Locate the cell with the specified text and output its [X, Y] center coordinate. 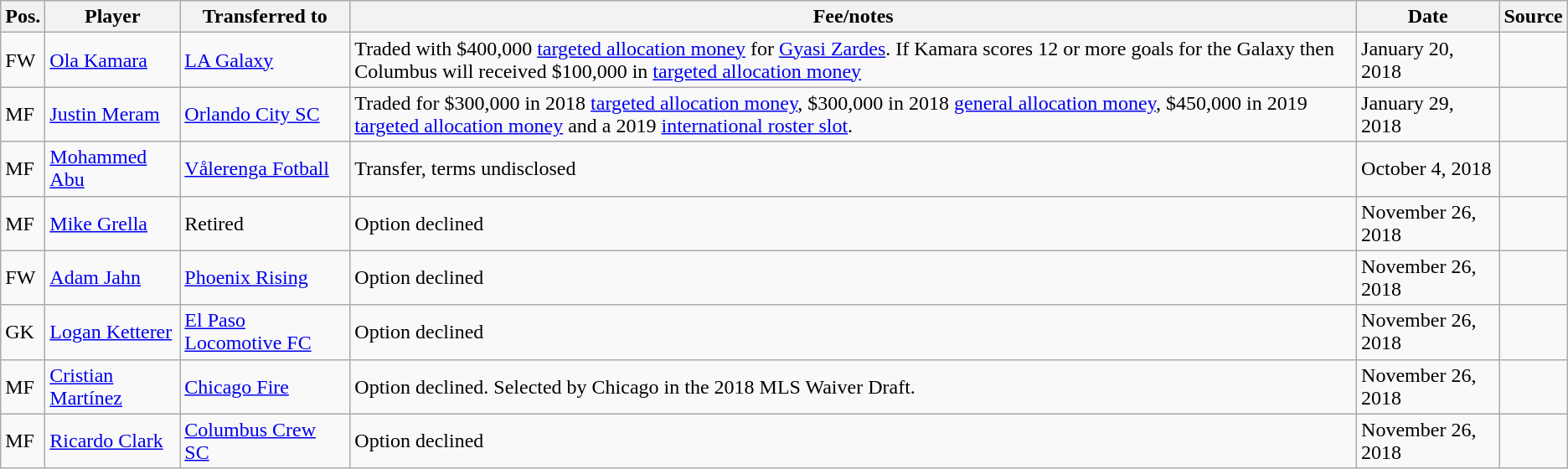
Pos. [23, 17]
GK [23, 332]
Orlando City SC [265, 114]
Logan Ketterer [112, 332]
El Paso Locomotive FC [265, 332]
October 4, 2018 [1428, 169]
Vålerenga Fotball [265, 169]
Mohammed Abu [112, 169]
Player [112, 17]
Option declined. Selected by Chicago in the 2018 MLS Waiver Draft. [854, 387]
Transfer, terms undisclosed [854, 169]
LA Galaxy [265, 60]
Date [1428, 17]
Phoenix Rising [265, 278]
Source [1533, 17]
Ola Kamara [112, 60]
Chicago Fire [265, 387]
Ricardo Clark [112, 441]
Transferred to [265, 17]
Adam Jahn [112, 278]
January 20, 2018 [1428, 60]
Retired [265, 223]
Columbus Crew SC [265, 441]
Justin Meram [112, 114]
Mike Grella [112, 223]
Cristian Martínez [112, 387]
Fee/notes [854, 17]
January 29, 2018 [1428, 114]
